Extract the [X, Y] coordinate from the center of the cell holding the provided text.  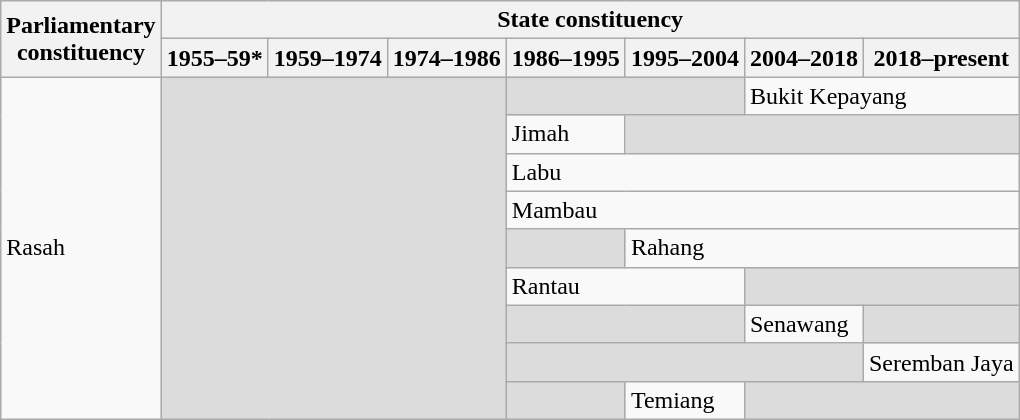
Seremban Jaya [941, 362]
1986–1995 [566, 58]
1955–59* [214, 58]
Labu [762, 172]
Rahang [822, 248]
Temiang [684, 400]
Mambau [762, 210]
1974–1986 [446, 58]
Bukit Kepayang [882, 96]
2018–present [941, 58]
Rasah [81, 248]
1995–2004 [684, 58]
2004–2018 [804, 58]
1959–1974 [328, 58]
Parliamentaryconstituency [81, 39]
Jimah [566, 134]
Rantau [625, 286]
Senawang [804, 324]
State constituency [590, 20]
